Identify which cell holds the provided text, then report its [X, Y] central coordinate. 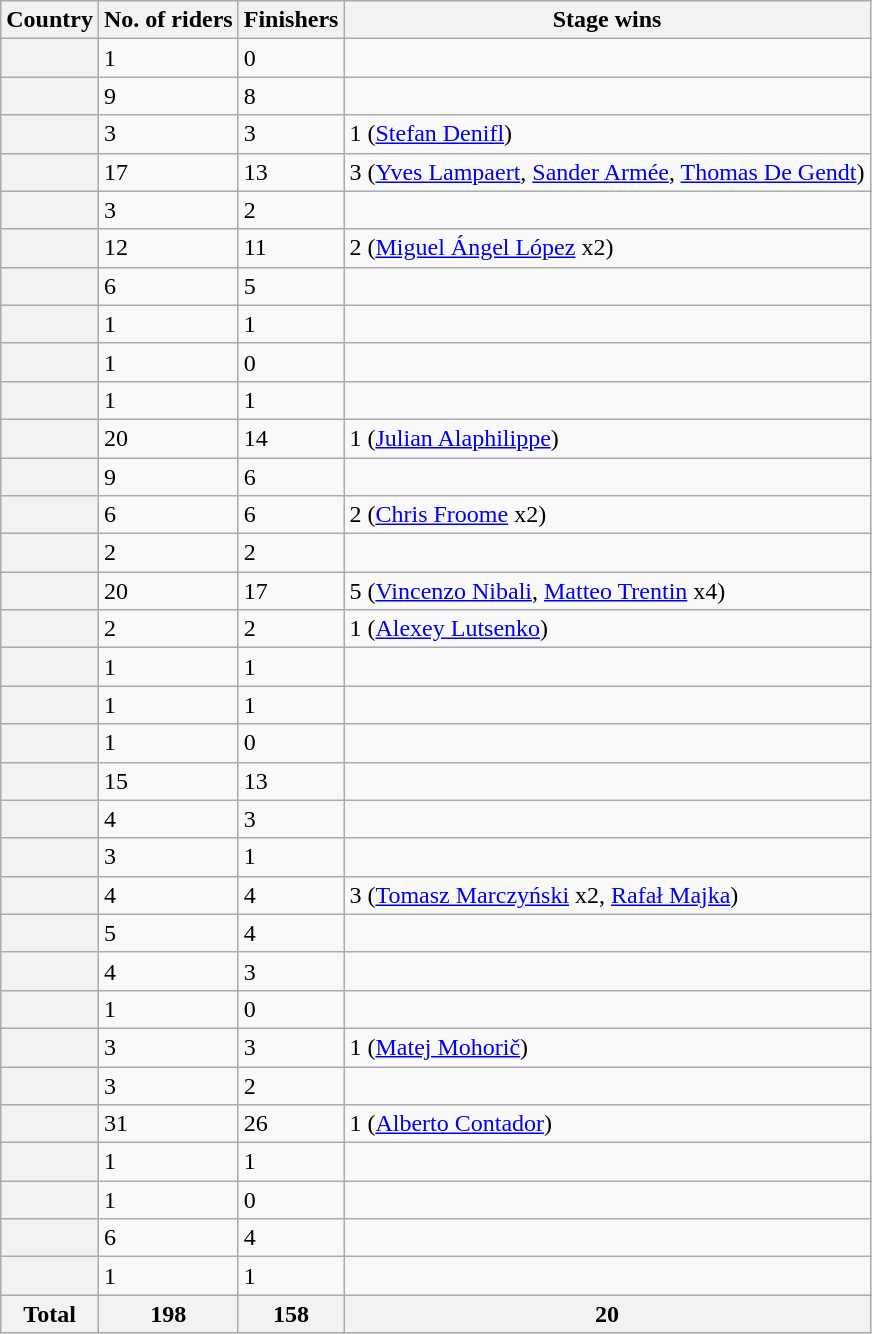
2 (Chris Froome x2) [607, 515]
Total [50, 1314]
1 (Alexey Lutsenko) [607, 629]
2 (Miguel Ángel López x2) [607, 248]
1 (Julian Alaphilippe) [607, 438]
Stage wins [607, 20]
1 (Alberto Contador) [607, 1124]
No. of riders [168, 20]
Country [50, 20]
26 [291, 1124]
3 (Tomasz Marczyński x2, Rafał Majka) [607, 895]
5 (Vincenzo Nibali, Matteo Trentin x4) [607, 591]
198 [168, 1314]
158 [291, 1314]
31 [168, 1124]
15 [168, 781]
1 (Stefan Denifl) [607, 134]
14 [291, 438]
12 [168, 248]
11 [291, 248]
Finishers [291, 20]
1 (Matej Mohorič) [607, 1047]
3 (Yves Lampaert, Sander Armée, Thomas De Gendt) [607, 172]
8 [291, 96]
